Search for the cell housing the specified text and yield its [x, y] center coordinate. 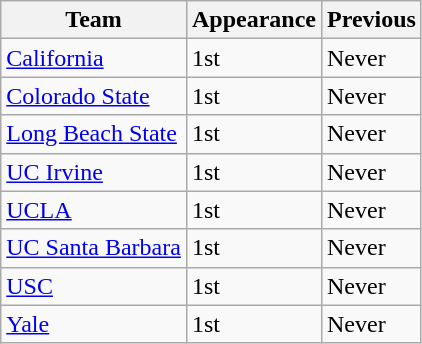
California [94, 58]
UC Irvine [94, 172]
Appearance [254, 20]
UC Santa Barbara [94, 248]
Previous [371, 20]
Colorado State [94, 96]
Team [94, 20]
Yale [94, 324]
UCLA [94, 210]
Long Beach State [94, 134]
USC [94, 286]
